Return [X, Y] of the center of cell containing provided text 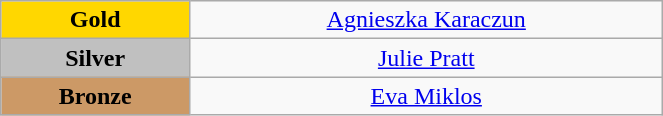
Bronze [96, 96]
Gold [96, 20]
Julie Pratt [426, 58]
Agnieszka Karaczun [426, 20]
Silver [96, 58]
Eva Miklos [426, 96]
